Provide the (x, y) coordinate of the cell's center where the given text is located.  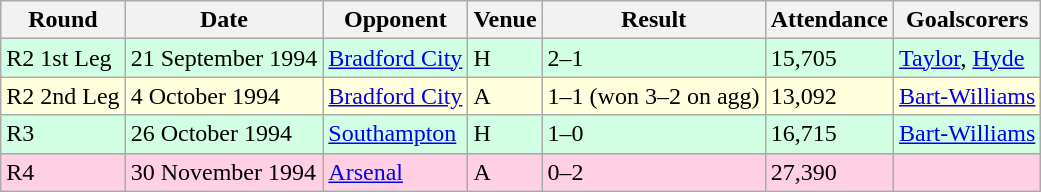
16,715 (829, 134)
Arsenal (396, 172)
Opponent (396, 20)
21 September 1994 (224, 58)
R2 1st Leg (63, 58)
Attendance (829, 20)
1–0 (654, 134)
R3 (63, 134)
Result (654, 20)
30 November 1994 (224, 172)
26 October 1994 (224, 134)
1–1 (won 3–2 on agg) (654, 96)
13,092 (829, 96)
0–2 (654, 172)
Venue (505, 20)
Southampton (396, 134)
4 October 1994 (224, 96)
Goalscorers (968, 20)
R4 (63, 172)
R2 2nd Leg (63, 96)
Round (63, 20)
Taylor, Hyde (968, 58)
27,390 (829, 172)
Date (224, 20)
2–1 (654, 58)
15,705 (829, 58)
